Pinpoint the cell where the given text exists, returning its [x, y] midpoint coordinate. 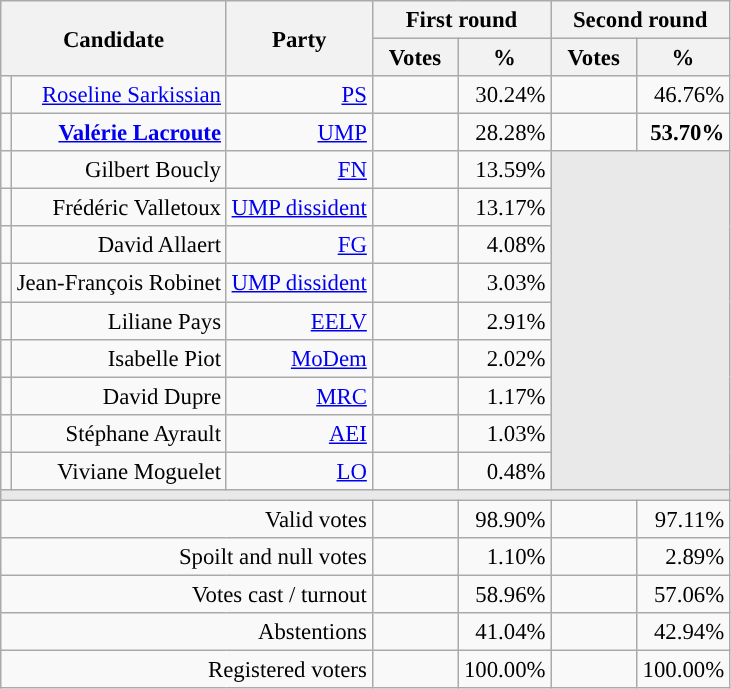
Stéphane Ayrault [118, 433]
David Dupre [118, 396]
46.76% [682, 95]
97.11% [682, 519]
First round [462, 20]
1.10% [504, 557]
David Allaert [118, 245]
UMP [299, 133]
Votes cast / turnout [186, 594]
FG [299, 245]
Spoilt and null votes [186, 557]
2.02% [504, 358]
MoDem [299, 358]
Party [299, 38]
Liliane Pays [118, 321]
PS [299, 95]
2.89% [682, 557]
Jean-François Robinet [118, 283]
Second round [640, 20]
4.08% [504, 245]
Frédéric Valletoux [118, 208]
Isabelle Piot [118, 358]
58.96% [504, 594]
41.04% [504, 632]
1.17% [504, 396]
13.17% [504, 208]
53.70% [682, 133]
Valérie Lacroute [118, 133]
LO [299, 471]
42.94% [682, 632]
Viviane Moguelet [118, 471]
AEI [299, 433]
MRC [299, 396]
30.24% [504, 95]
Valid votes [186, 519]
Roseline Sarkissian [118, 95]
Abstentions [186, 632]
FN [299, 170]
13.59% [504, 170]
3.03% [504, 283]
EELV [299, 321]
98.90% [504, 519]
1.03% [504, 433]
Candidate [114, 38]
2.91% [504, 321]
57.06% [682, 594]
0.48% [504, 471]
Gilbert Boucly [118, 170]
28.28% [504, 133]
Registered voters [186, 670]
